Pinpoint the cell where the given text exists, returning its [X, Y] midpoint coordinate. 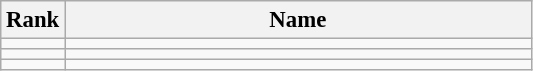
Name [298, 20]
Rank [33, 20]
